Capture the cell that displays the provided text and extract its (X, Y) central coordinate. 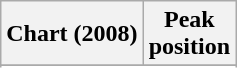
Chart (2008) (72, 34)
Peakposition (189, 34)
